Return (X, Y) of the center of cell containing provided text 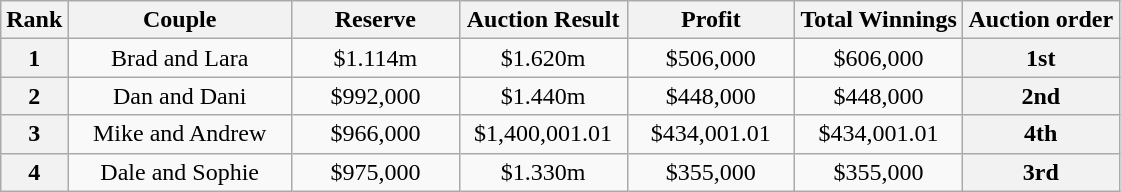
$975,000 (376, 172)
$992,000 (376, 96)
Total Winnings (879, 20)
2nd (1040, 96)
4 (34, 172)
Auction order (1040, 20)
$606,000 (879, 58)
Mike and Andrew (180, 134)
$506,000 (711, 58)
Dan and Dani (180, 96)
1 (34, 58)
Dale and Sophie (180, 172)
$966,000 (376, 134)
Brad and Lara (180, 58)
$1.620m (543, 58)
Reserve (376, 20)
$1.440m (543, 96)
3rd (1040, 172)
$1.114m (376, 58)
$1,400,001.01 (543, 134)
Profit (711, 20)
2 (34, 96)
4th (1040, 134)
1st (1040, 58)
Auction Result (543, 20)
Couple (180, 20)
3 (34, 134)
$1.330m (543, 172)
Rank (34, 20)
